Extract the [X, Y] coordinate from the center of the cell holding the provided text.  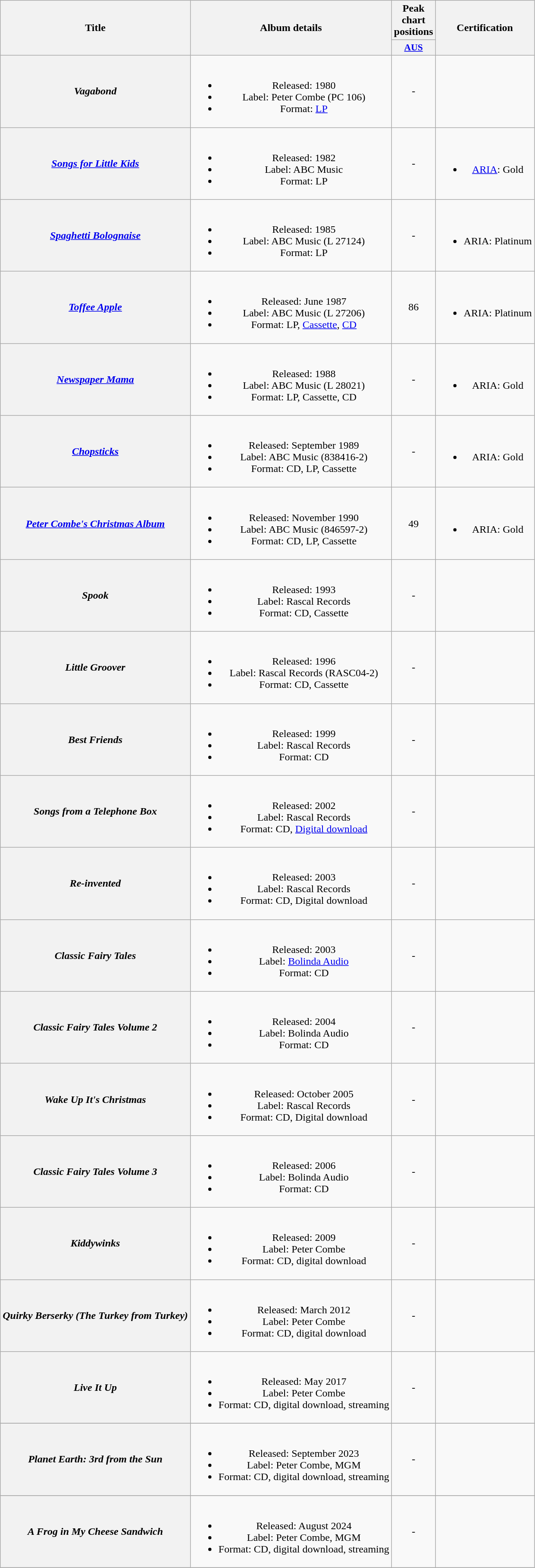
Songs for Little Kids [96, 164]
Released: 1988Label: ABC Music (L 28021)Format: LP, Cassette, CD [291, 379]
Wake Up It's Christmas [96, 1099]
Released: September 2023Label: Peter Combe, MGMFormat: CD, digital download, streaming [291, 1459]
Released: October 2005Label: Rascal RecordsFormat: CD, Digital download [291, 1099]
Re-invented [96, 884]
Best Friends [96, 740]
Released: 1980Label: Peter Combe (PC 106)Format: LP [291, 91]
Released: 2006Label: Bolinda AudioFormat: CD [291, 1171]
AUS [413, 48]
Classic Fairy Tales [96, 955]
Classic Fairy Tales Volume 2 [96, 1028]
Spaghetti Bolognaise [96, 235]
Peter Combe's Christmas Album [96, 523]
Released: March 2012Label: Peter CombeFormat: CD, digital download [291, 1315]
Released: 2003Label: Rascal RecordsFormat: CD, Digital download [291, 884]
Released: 2003Label: Bolinda AudioFormat: CD [291, 955]
Released: June 1987Label: ABC Music (L 27206)Format: LP, Cassette, CD [291, 308]
Released: November 1990Label: ABC Music (846597-2)Format: CD, LP, Cassette [291, 523]
Released: September 1989Label: ABC Music (838416-2)Format: CD, LP, Cassette [291, 452]
Little Groover [96, 667]
Title [96, 28]
Released: 1985Label: ABC Music (L 27124)Format: LP [291, 235]
Planet Earth: 3rd from the Sun [96, 1459]
Classic Fairy Tales Volume 3 [96, 1171]
Chopsticks [96, 452]
Quirky Berserky (The Turkey from Turkey) [96, 1315]
Released: 1996Label: Rascal Records (RASC04-2)Format: CD, Cassette [291, 667]
Kiddywinks [96, 1243]
Released: May 2017Label: Peter CombeFormat: CD, digital download, streaming [291, 1388]
Released: 2002Label: Rascal RecordsFormat: CD, Digital download [291, 811]
A Frog in My Cheese Sandwich [96, 1532]
Songs from a Telephone Box [96, 811]
Released: 2004Label: Bolinda AudioFormat: CD [291, 1028]
49 [413, 523]
Live It Up [96, 1388]
Vagabond [96, 91]
Released: 1999Label: Rascal RecordsFormat: CD [291, 740]
Spook [96, 596]
Released: 1982Label: ABC MusicFormat: LP [291, 164]
Toffee Apple [96, 308]
Released: 2009Label: Peter CombeFormat: CD, digital download [291, 1243]
Album details [291, 28]
Peak chart positions [413, 20]
Released: August 2024Label: Peter Combe, MGMFormat: CD, digital download, streaming [291, 1532]
86 [413, 308]
Certification [485, 28]
Newspaper Mama [96, 379]
Released: 1993Label: Rascal RecordsFormat: CD, Cassette [291, 596]
